Detect which cell encompasses the target text, then output its (x, y) center coordinate. 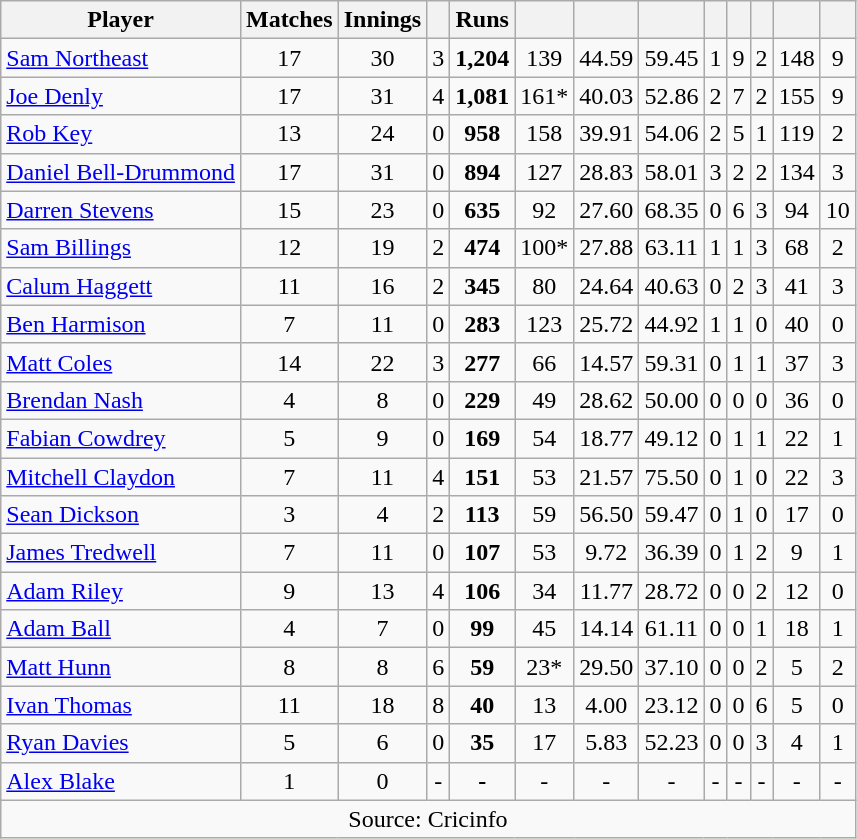
277 (482, 362)
15 (289, 210)
Innings (382, 20)
119 (796, 134)
148 (796, 58)
19 (382, 248)
58.01 (672, 172)
36.39 (672, 553)
Matt Coles (121, 362)
Source: Cricinfo (428, 819)
474 (482, 248)
Adam Riley (121, 591)
14.14 (606, 629)
107 (482, 553)
1,204 (482, 58)
134 (796, 172)
45 (544, 629)
14 (289, 362)
169 (482, 438)
34 (544, 591)
66 (544, 362)
94 (796, 210)
155 (796, 96)
68 (796, 248)
Sean Dickson (121, 515)
21.57 (606, 477)
4.00 (606, 705)
63.11 (672, 248)
635 (482, 210)
161* (544, 96)
23 (382, 210)
283 (482, 324)
50.00 (672, 400)
61.11 (672, 629)
56.50 (606, 515)
229 (482, 400)
Adam Ball (121, 629)
59.45 (672, 58)
Calum Haggett (121, 286)
24.64 (606, 286)
28.83 (606, 172)
92 (544, 210)
158 (544, 134)
44.59 (606, 58)
Ivan Thomas (121, 705)
Sam Northeast (121, 58)
40.63 (672, 286)
75.50 (672, 477)
123 (544, 324)
Fabian Cowdrey (121, 438)
James Tredwell (121, 553)
Player (121, 20)
Alex Blake (121, 781)
127 (544, 172)
37.10 (672, 667)
Ryan Davies (121, 743)
27.88 (606, 248)
25.72 (606, 324)
Darren Stevens (121, 210)
44.92 (672, 324)
24 (382, 134)
27.60 (606, 210)
68.35 (672, 210)
106 (482, 591)
345 (482, 286)
41 (796, 286)
Daniel Bell-Drummond (121, 172)
Mitchell Claydon (121, 477)
23.12 (672, 705)
35 (482, 743)
49.12 (672, 438)
10 (838, 210)
80 (544, 286)
5.83 (606, 743)
113 (482, 515)
Joe Denly (121, 96)
54 (544, 438)
Rob Key (121, 134)
958 (482, 134)
18.77 (606, 438)
Brendan Nash (121, 400)
14.57 (606, 362)
11.77 (606, 591)
Matches (289, 20)
1,081 (482, 96)
Runs (482, 20)
52.23 (672, 743)
52.86 (672, 96)
139 (544, 58)
54.06 (672, 134)
29.50 (606, 667)
9.72 (606, 553)
16 (382, 286)
59.47 (672, 515)
59.31 (672, 362)
23* (544, 667)
28.72 (672, 591)
Ben Harmison (121, 324)
39.91 (606, 134)
49 (544, 400)
151 (482, 477)
40.03 (606, 96)
Sam Billings (121, 248)
99 (482, 629)
37 (796, 362)
28.62 (606, 400)
30 (382, 58)
100* (544, 248)
36 (796, 400)
Matt Hunn (121, 667)
894 (482, 172)
